Return the (X, Y) coordinate for the center point of the cell that contains the specified text.  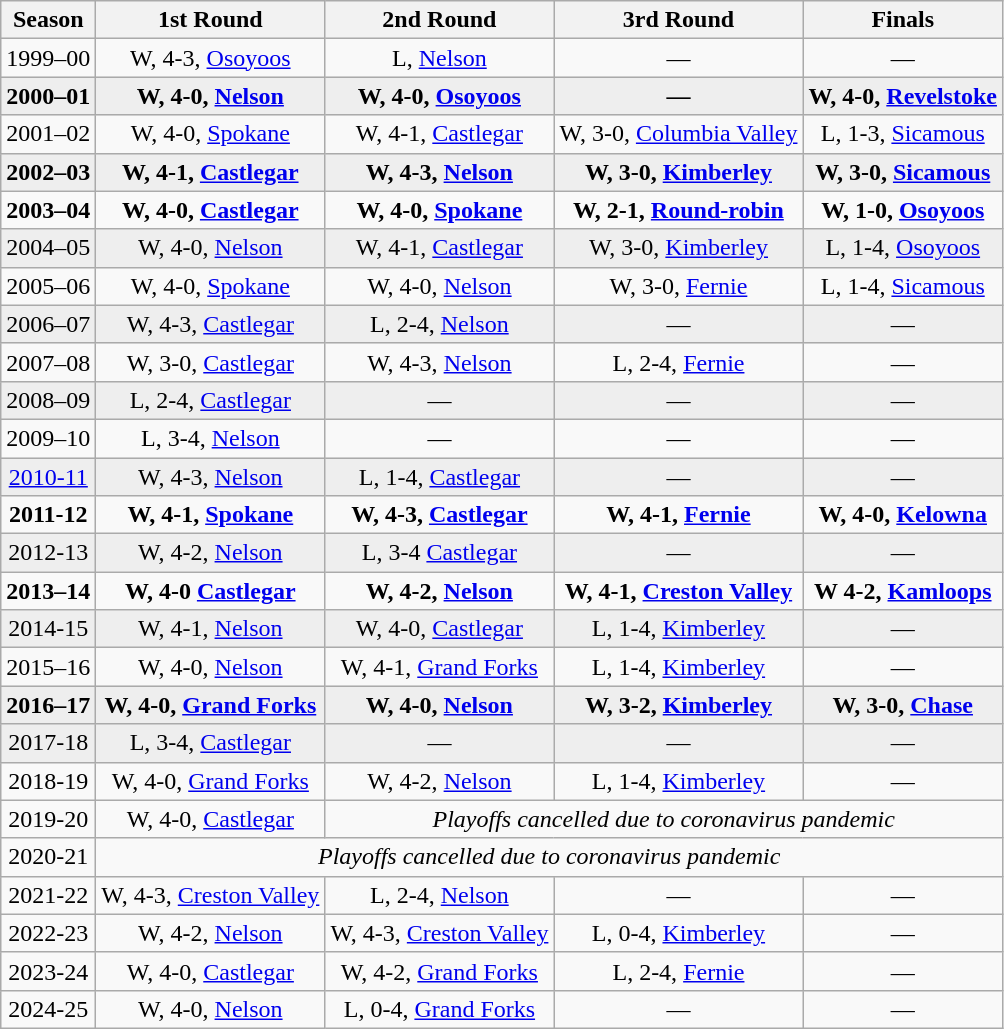
2019-20 (48, 819)
W, 4-1, Nelson (210, 629)
W, 4-1, Grand Forks (440, 667)
2005–06 (48, 286)
2006–07 (48, 324)
L, 1-4, Osoyoos (903, 248)
W, 4-1, Spokane (210, 515)
2009–10 (48, 438)
1st Round (210, 20)
W, 3-0, Chase (903, 705)
2024-25 (48, 1009)
W, 4-2, Grand Forks (440, 971)
2003–04 (48, 210)
W, 4-0, Osoyoos (440, 96)
W, 4-0, Kelowna (903, 515)
W, 4-0, Revelstoke (903, 96)
2018-19 (48, 781)
W, 4-1, Creston Valley (678, 591)
W, 1-0, Osoyoos (903, 210)
2023-24 (48, 971)
W 4-2, Kamloops (903, 591)
2008–09 (48, 400)
L, 3-4, Castlegar (210, 743)
2012-13 (48, 553)
2007–08 (48, 362)
2015–16 (48, 667)
2016–17 (48, 705)
W, 3-0, Columbia Valley (678, 134)
W, 2-1, Round-robin (678, 210)
L, Nelson (440, 58)
3rd Round (678, 20)
2002–03 (48, 172)
2022-23 (48, 933)
L, 0-4, Grand Forks (440, 1009)
L, 3-4 Castlegar (440, 553)
2014-15 (48, 629)
2011-12 (48, 515)
L, 1-3, Sicamous (903, 134)
Season (48, 20)
2nd Round (440, 20)
W, 4-3, Osoyoos (210, 58)
L, 1-4, Castlegar (440, 477)
W, 4-0 Castlegar (210, 591)
W, 4-1, Fernie (678, 515)
W, 3-0, Castlegar (210, 362)
W, 3-0, Sicamous (903, 172)
2000–01 (48, 96)
L, 0-4, Kimberley (678, 933)
L, 1-4, Sicamous (903, 286)
W, 3-0, Fernie (678, 286)
2017-18 (48, 743)
2004–05 (48, 248)
2021-22 (48, 895)
W, 3-2, Kimberley (678, 705)
L, 3-4, Nelson (210, 438)
L, 2-4, Castlegar (210, 400)
Finals (903, 20)
2020-21 (48, 857)
2001–02 (48, 134)
2010-11 (48, 477)
1999–00 (48, 58)
2013–14 (48, 591)
